For the text-containing cell, return its midpoint in (X, Y) coordinate format. 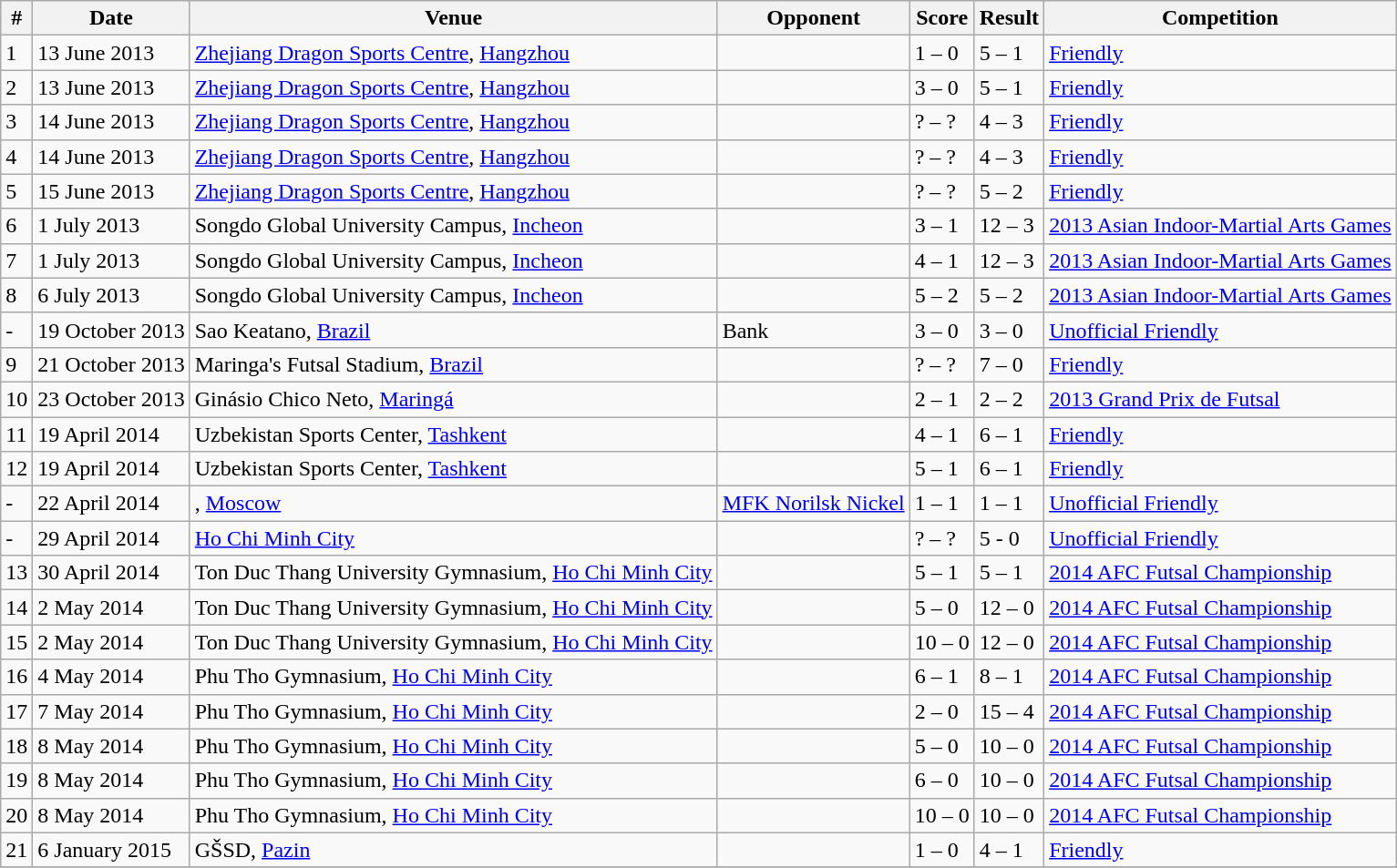
# (16, 18)
7 May 2014 (111, 711)
6 January 2015 (111, 850)
Result (1009, 18)
7 (16, 260)
12 (16, 469)
11 (16, 434)
MFK Norilsk Nickel (813, 504)
8 – 1 (1009, 677)
15 (16, 642)
8 (16, 295)
18 (16, 746)
Competition (1221, 18)
22 April 2014 (111, 504)
5 - 0 (1009, 538)
2013 Grand Prix de Futsal (1221, 399)
Score (942, 18)
5 (16, 191)
6 July 2013 (111, 295)
2 – 2 (1009, 399)
30 April 2014 (111, 573)
4 May 2014 (111, 677)
Ho Chi Minh City (454, 538)
, Moscow (454, 504)
17 (16, 711)
Bank (813, 330)
14 (16, 608)
GŠSD, Pazin (454, 850)
2 – 0 (942, 711)
9 (16, 364)
23 October 2013 (111, 399)
3 (16, 122)
Opponent (813, 18)
10 (16, 399)
15 June 2013 (111, 191)
29 April 2014 (111, 538)
4 (16, 157)
Date (111, 18)
1 (16, 53)
19 (16, 781)
19 October 2013 (111, 330)
6 (16, 226)
16 (16, 677)
3 – 1 (942, 226)
13 (16, 573)
7 – 0 (1009, 364)
2 – 1 (942, 399)
Ginásio Chico Neto, Maringá (454, 399)
Maringa's Futsal Stadium, Brazil (454, 364)
20 (16, 815)
21 (16, 850)
6 – 0 (942, 781)
Sao Keatano, Brazil (454, 330)
2 (16, 87)
21 October 2013 (111, 364)
15 – 4 (1009, 711)
Venue (454, 18)
